Scan for the cell matching the given text and deliver its (x, y) coordinate at center. 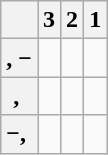
, (20, 96)
3 (50, 20)
2 (72, 20)
1 (96, 20)
−, (20, 134)
, − (20, 58)
